Detect which cell encompasses the target text, then output its (x, y) center coordinate. 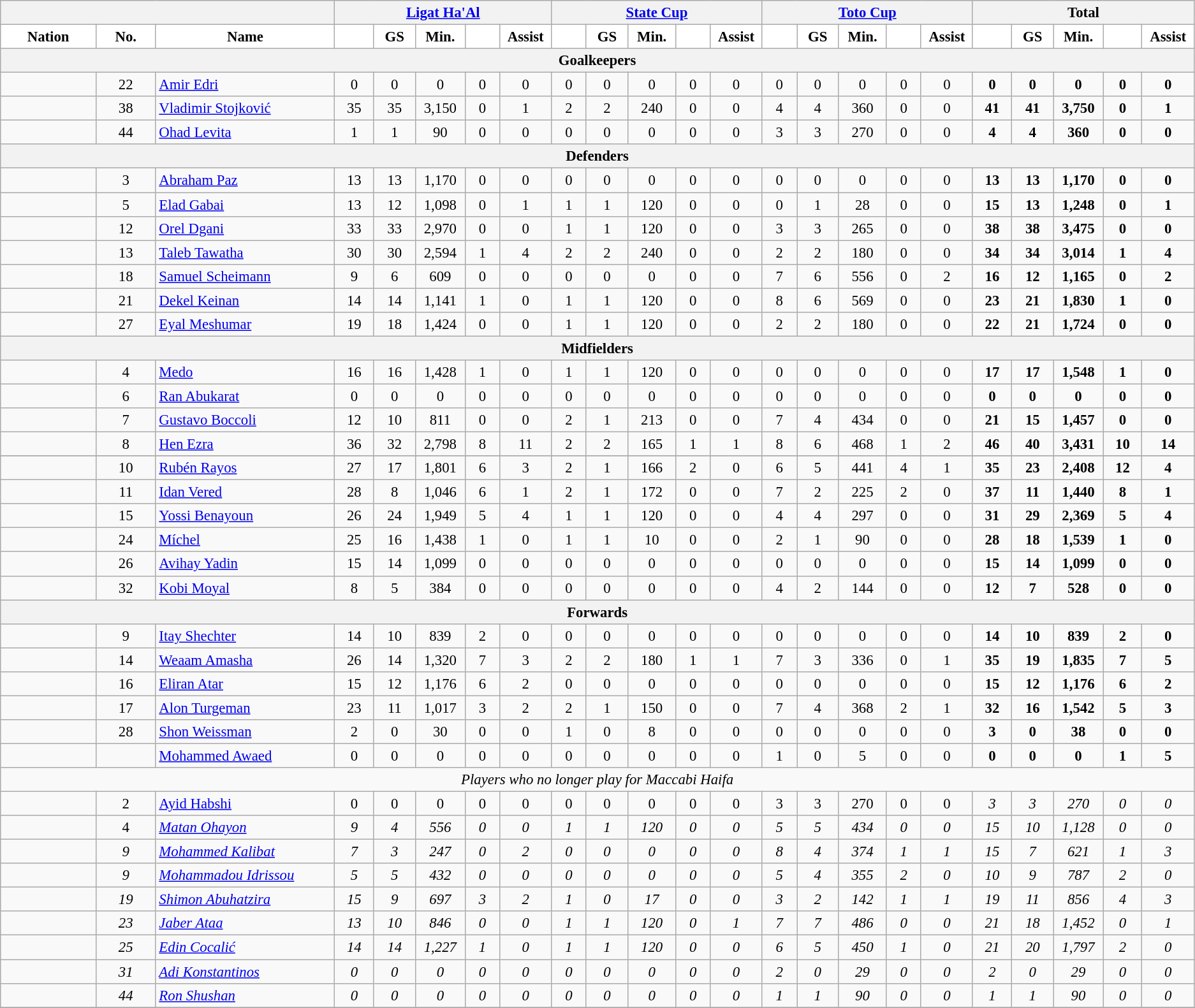
1,724 (1078, 325)
3,431 (1078, 444)
1,248 (1078, 205)
Rubén Rayos (245, 468)
Forwards (597, 612)
3,475 (1078, 228)
36 (355, 444)
569 (862, 300)
1,141 (440, 300)
450 (862, 947)
Yossi Benayoun (245, 516)
Medo (245, 372)
1,539 (1078, 540)
3,750 (1078, 108)
Abraham Paz (245, 180)
1,320 (440, 660)
528 (1078, 588)
213 (652, 420)
46 (992, 444)
Players who no longer play for Maccabi Haifa (597, 780)
Vladimir Stojković (245, 108)
2,798 (440, 444)
336 (862, 660)
468 (862, 444)
166 (652, 468)
265 (862, 228)
Orel Dgani (245, 228)
Avihay Yadin (245, 564)
1,548 (1078, 372)
355 (862, 875)
1,457 (1078, 420)
2,970 (440, 228)
Elad Gabai (245, 205)
Eyal Meshumar (245, 325)
1,046 (440, 492)
20 (1033, 947)
697 (440, 900)
Mohammadou Idrissou (245, 875)
Taleb Tawatha (245, 252)
Jaber Ataa (245, 924)
3,014 (1078, 252)
Ayid Habshi (245, 804)
1,428 (440, 372)
Defenders (597, 156)
Hen Ezra (245, 444)
Edin Cocalić (245, 947)
384 (440, 588)
1,128 (1078, 828)
State Cup (657, 13)
Goalkeepers (597, 61)
Mohammed Kalibat (245, 852)
Matan Ohayon (245, 828)
165 (652, 444)
Shon Weissman (245, 732)
Ron Shushan (245, 995)
486 (862, 924)
37 (992, 492)
1,835 (1078, 660)
Míchel (245, 540)
Samuel Scheimann (245, 276)
Weaam Amasha (245, 660)
432 (440, 875)
811 (440, 420)
40 (1033, 444)
2,408 (1078, 468)
1,801 (440, 468)
1,165 (1078, 276)
Gustavo Boccoli (245, 420)
787 (1078, 875)
Ohad Levita (245, 133)
144 (862, 588)
Ran Abukarat (245, 396)
441 (862, 468)
Total (1083, 13)
621 (1078, 852)
142 (862, 900)
609 (440, 276)
1,098 (440, 205)
Name (245, 37)
1,438 (440, 540)
1,542 (1078, 708)
Midfielders (597, 348)
3,150 (440, 108)
Amir Edri (245, 85)
1,452 (1078, 924)
150 (652, 708)
Idan Vered (245, 492)
846 (440, 924)
374 (862, 852)
1,017 (440, 708)
Itay Shechter (245, 636)
856 (1078, 900)
225 (862, 492)
Eliran Atar (245, 684)
Toto Cup (867, 13)
368 (862, 708)
No. (126, 37)
1,830 (1078, 300)
172 (652, 492)
1,797 (1078, 947)
Alon Turgeman (245, 708)
1,949 (440, 516)
Ligat Ha'Al (443, 13)
1,424 (440, 325)
Nation (48, 37)
1,440 (1078, 492)
297 (862, 516)
Adi Konstantinos (245, 972)
Shimon Abuhatzira (245, 900)
Dekel Keinan (245, 300)
247 (440, 852)
1,227 (440, 947)
2,594 (440, 252)
Kobi Moyal (245, 588)
Mohammed Awaed (245, 756)
2,369 (1078, 516)
